Identify which cell holds the provided text, then report its (x, y) central coordinate. 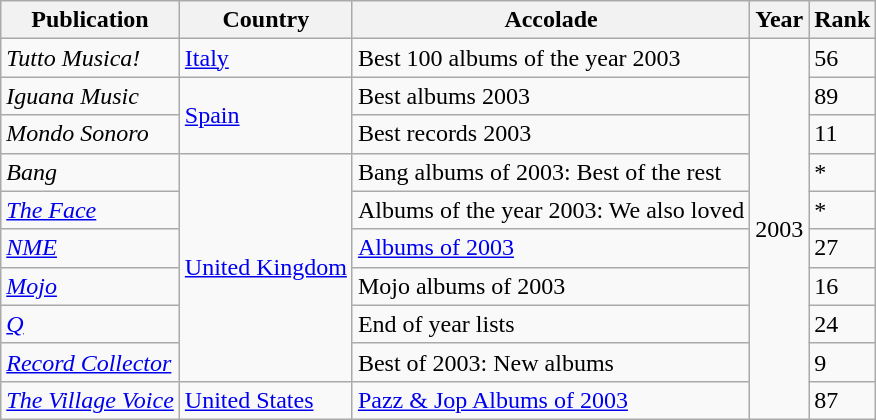
56 (842, 58)
Spain (266, 115)
Year (780, 20)
Bang (90, 172)
United Kingdom (266, 267)
Publication (90, 20)
Country (266, 20)
Iguana Music (90, 96)
27 (842, 248)
11 (842, 134)
Mojo albums of 2003 (550, 286)
Best records 2003 (550, 134)
24 (842, 324)
NME (90, 248)
Rank (842, 20)
End of year lists (550, 324)
Record Collector (90, 362)
16 (842, 286)
Mondo Sonoro (90, 134)
Best 100 albums of the year 2003 (550, 58)
Bang albums of 2003: Best of the rest (550, 172)
Best albums 2003 (550, 96)
Tutto Musica! (90, 58)
Mojo (90, 286)
Best of 2003: New albums (550, 362)
The Face (90, 210)
Italy (266, 58)
United States (266, 400)
Albums of 2003 (550, 248)
87 (842, 400)
The Village Voice (90, 400)
2003 (780, 230)
Q (90, 324)
Accolade (550, 20)
Albums of the year 2003: We also loved (550, 210)
Pazz & Jop Albums of 2003 (550, 400)
89 (842, 96)
9 (842, 362)
